From the cell containing the given text, extract its center point as (x, y) coordinate. 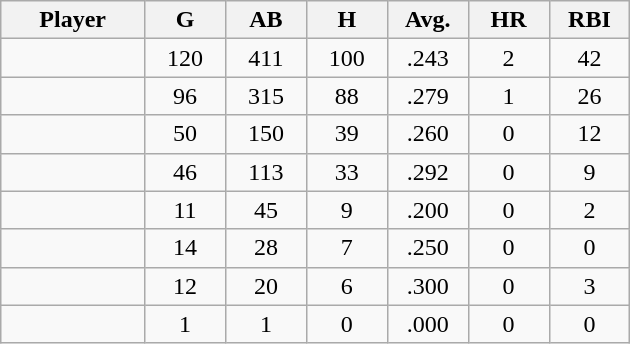
39 (346, 134)
RBI (590, 20)
.279 (428, 96)
7 (346, 248)
.200 (428, 210)
88 (346, 96)
120 (186, 58)
Player (73, 20)
3 (590, 286)
.000 (428, 324)
Avg. (428, 20)
.292 (428, 172)
AB (266, 20)
H (346, 20)
.260 (428, 134)
46 (186, 172)
6 (346, 286)
45 (266, 210)
G (186, 20)
28 (266, 248)
315 (266, 96)
.300 (428, 286)
.243 (428, 58)
96 (186, 96)
50 (186, 134)
100 (346, 58)
150 (266, 134)
42 (590, 58)
113 (266, 172)
14 (186, 248)
.250 (428, 248)
33 (346, 172)
HR (508, 20)
11 (186, 210)
411 (266, 58)
26 (590, 96)
20 (266, 286)
